Identify which cell holds the provided text, then report its (x, y) central coordinate. 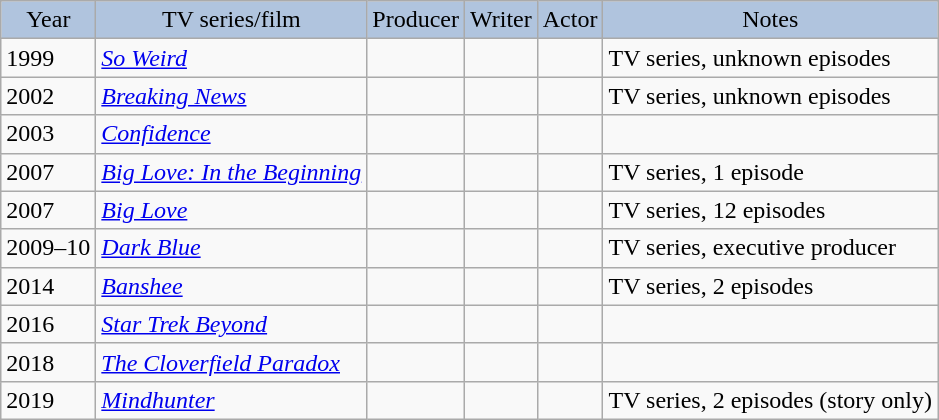
Actor (570, 20)
2009–10 (48, 248)
The Cloverfield Paradox (232, 362)
Dark Blue (232, 248)
TV series, 2 episodes (770, 286)
TV series, 2 episodes (story only) (770, 400)
Banshee (232, 286)
2016 (48, 324)
Mindhunter (232, 400)
Big Love (232, 210)
2003 (48, 134)
TV series, 1 episode (770, 172)
Big Love: In the Beginning (232, 172)
2014 (48, 286)
Producer (416, 20)
So Weird (232, 58)
Notes (770, 20)
2002 (48, 96)
TV series, 12 episodes (770, 210)
Breaking News (232, 96)
Star Trek Beyond (232, 324)
2019 (48, 400)
Writer (502, 20)
TV series, executive producer (770, 248)
1999 (48, 58)
2018 (48, 362)
Year (48, 20)
Confidence (232, 134)
TV series/film (232, 20)
